Capture the cell that displays the provided text and extract its (X, Y) central coordinate. 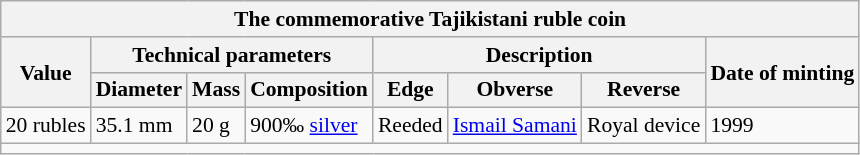
1999 (782, 126)
Ismail Samani (515, 126)
Reverse (644, 90)
Date of minting (782, 72)
Description (540, 55)
Royal device (644, 126)
Value (46, 72)
The commemorative Tajikistani ruble coin (430, 19)
Composition (309, 90)
Reeded (410, 126)
35.1 mm (139, 126)
20 rubles (46, 126)
20 g (216, 126)
900‰ silver (309, 126)
Edge (410, 90)
Mass (216, 90)
Diameter (139, 90)
Technical parameters (232, 55)
Obverse (515, 90)
